Capture the cell that displays the provided text and extract its (x, y) central coordinate. 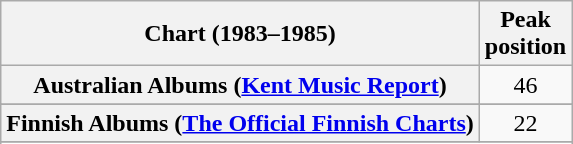
Australian Albums (Kent Music Report) (240, 85)
Finnish Albums (The Official Finnish Charts) (240, 123)
22 (525, 123)
Chart (1983–1985) (240, 34)
46 (525, 85)
Peakposition (525, 34)
